Return [X, Y] of the center of cell containing provided text 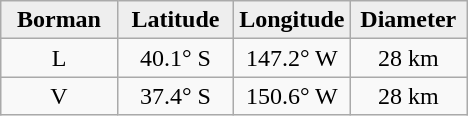
40.1° S [175, 58]
147.2° W [292, 58]
Borman [59, 20]
37.4° S [175, 96]
Longitude [292, 20]
Diameter [408, 20]
L [59, 58]
150.6° W [292, 96]
V [59, 96]
Latitude [175, 20]
